Detect which cell encompasses the target text, then output its (x, y) center coordinate. 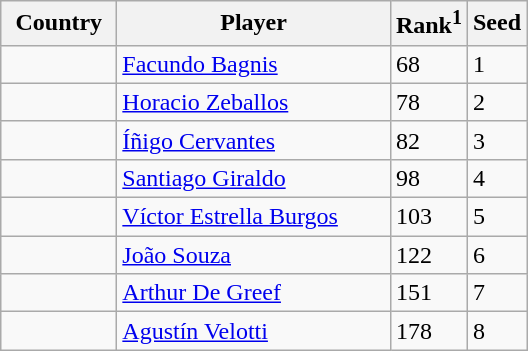
6 (496, 255)
4 (496, 178)
Seed (496, 24)
122 (428, 255)
1 (496, 64)
Horacio Zeballos (254, 102)
Player (254, 24)
178 (428, 331)
68 (428, 64)
103 (428, 217)
João Souza (254, 255)
Arthur De Greef (254, 293)
Facundo Bagnis (254, 64)
Víctor Estrella Burgos (254, 217)
Rank1 (428, 24)
8 (496, 331)
7 (496, 293)
5 (496, 217)
98 (428, 178)
Íñigo Cervantes (254, 140)
Santiago Giraldo (254, 178)
78 (428, 102)
Agustín Velotti (254, 331)
151 (428, 293)
Country (59, 24)
3 (496, 140)
82 (428, 140)
2 (496, 102)
